Find where the given text appears and provide that cell's center as [x, y] coordinate. 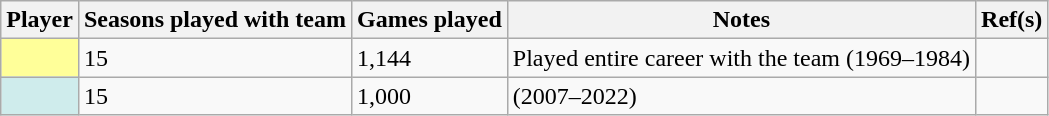
1,144 [430, 58]
Ref(s) [1012, 20]
Notes [741, 20]
Played entire career with the team (1969–1984) [741, 58]
Player [40, 20]
(2007–2022) [741, 96]
1,000 [430, 96]
Seasons played with team [214, 20]
Games played [430, 20]
